Detect which cell encompasses the target text, then output its [x, y] center coordinate. 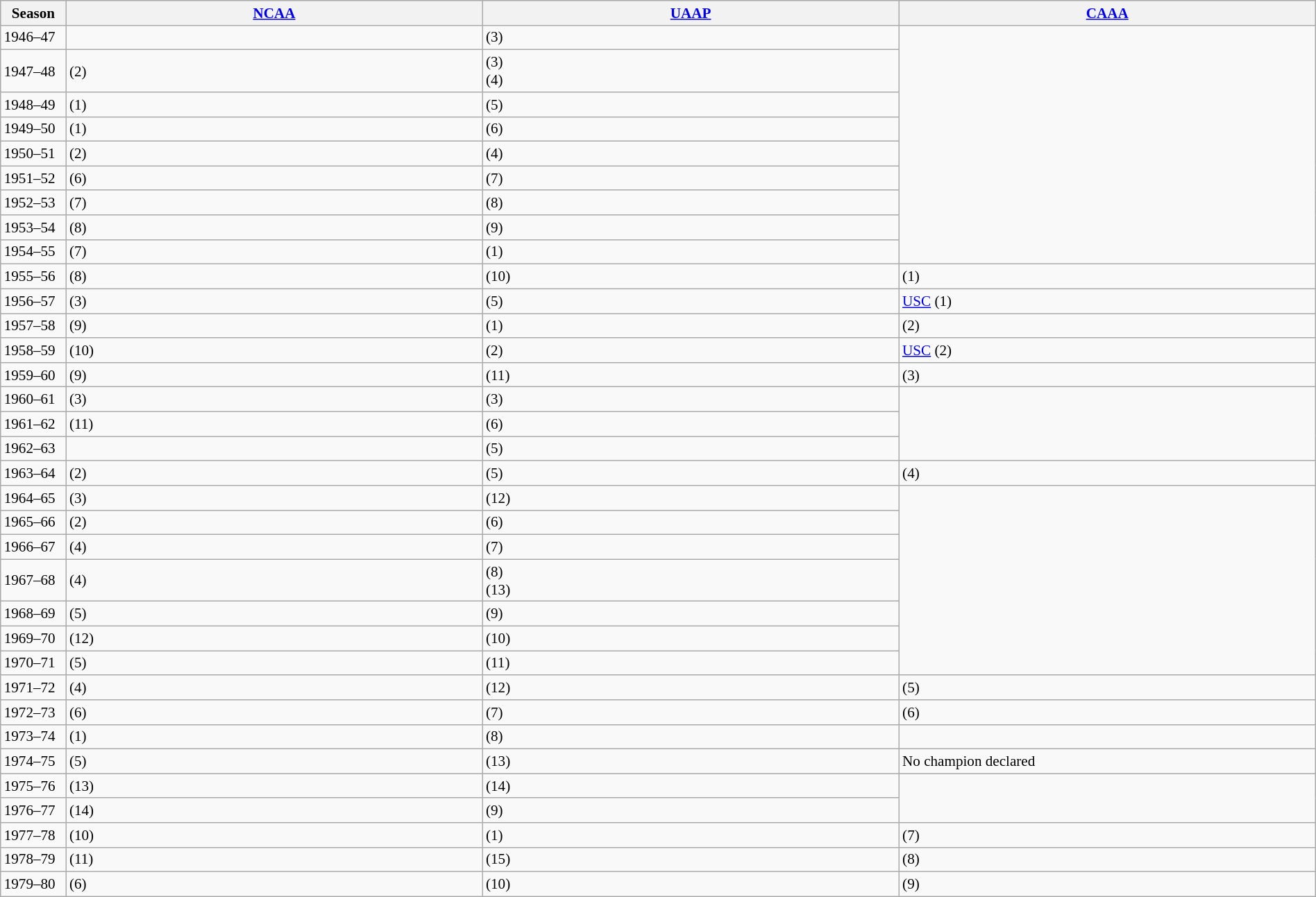
1949–50 [33, 129]
1979–80 [33, 884]
1972–73 [33, 712]
1965–66 [33, 522]
(8) (13) [691, 580]
1976–77 [33, 810]
1956–57 [33, 301]
1959–60 [33, 375]
USC (1) [1107, 301]
Season [33, 12]
1948–49 [33, 104]
1966–67 [33, 547]
1963–64 [33, 473]
1957–58 [33, 326]
1952–53 [33, 203]
No champion declared [1107, 762]
1977–78 [33, 835]
1969–70 [33, 638]
1974–75 [33, 762]
1978–79 [33, 859]
1954–55 [33, 251]
1973–74 [33, 737]
1967–68 [33, 580]
USC (2) [1107, 350]
1961–62 [33, 423]
1950–51 [33, 154]
(15) [691, 859]
1958–59 [33, 350]
1955–56 [33, 276]
CAAA [1107, 12]
1951–52 [33, 178]
1970–71 [33, 663]
1960–61 [33, 400]
UAAP [691, 12]
NCAA [274, 12]
1971–72 [33, 687]
1975–76 [33, 785]
1968–69 [33, 613]
(3) (4) [691, 71]
1953–54 [33, 228]
1947–48 [33, 71]
1946–47 [33, 37]
1962–63 [33, 448]
1964–65 [33, 498]
